Scan for the cell matching the given text and deliver its (X, Y) coordinate at center. 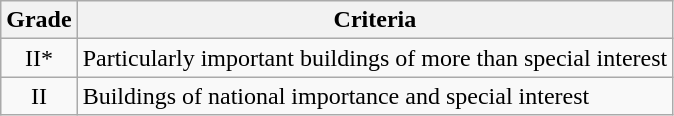
Buildings of national importance and special interest (375, 96)
Criteria (375, 20)
II* (39, 58)
II (39, 96)
Grade (39, 20)
Particularly important buildings of more than special interest (375, 58)
